Output the [x, y] coordinate of the center of the cell containing the given text.  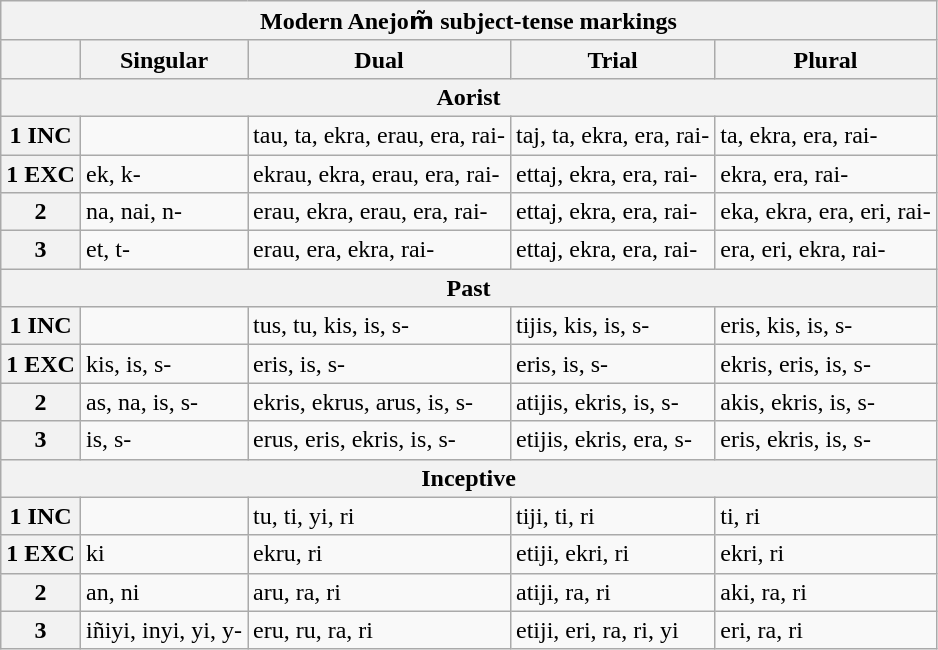
era, eri, ekra, rai- [826, 250]
na, nai, n- [164, 212]
tau, ta, ekra, erau, era, rai- [380, 135]
Singular [164, 59]
tiji, ti, ri [612, 516]
aki, ra, ri [826, 592]
as, na, is, s- [164, 402]
tus, tu, kis, is, s- [380, 326]
ekri, ri [826, 554]
erus, eris, ekris, is, s- [380, 440]
eru, ru, ra, ri [380, 630]
taj, ta, ekra, era, rai- [612, 135]
etiji, eri, ra, ri, yi [612, 630]
ta, ekra, era, rai- [826, 135]
ekris, eris, is, s- [826, 364]
atiji, ra, ri [612, 592]
Past [469, 288]
eris, kis, is, s- [826, 326]
eris, ekris, is, s- [826, 440]
an, ni [164, 592]
ekru, ri [380, 554]
tijis, kis, is, s- [612, 326]
Dual [380, 59]
ek, k- [164, 173]
erau, era, ekra, rai- [380, 250]
aru, ra, ri [380, 592]
atijis, ekris, is, s- [612, 402]
ekrau, ekra, erau, era, rai- [380, 173]
erau, ekra, erau, era, rai- [380, 212]
Inceptive [469, 478]
et, t- [164, 250]
akis, ekris, is, s- [826, 402]
is, s- [164, 440]
eka, ekra, era, eri, rai- [826, 212]
eri, ra, ri [826, 630]
ti, ri [826, 516]
Modern Anejom̃ subject-tense markings [469, 21]
ki [164, 554]
etijis, ekris, era, s- [612, 440]
ekra, era, rai- [826, 173]
Aorist [469, 97]
tu, ti, yi, ri [380, 516]
iñiyi, inyi, yi, y- [164, 630]
kis, is, s- [164, 364]
Trial [612, 59]
etiji, ekri, ri [612, 554]
ekris, ekrus, arus, is, s- [380, 402]
Plural [826, 59]
